Return the (x, y) coordinate for the center point of the cell that contains the specified text.  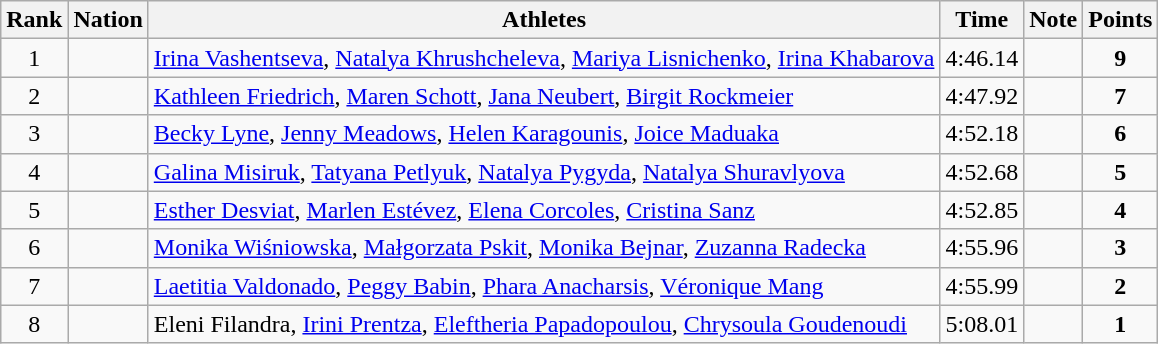
9 (1120, 58)
Monika Wiśniowska, Małgorzata Pskit, Monika Bejnar, Zuzanna Radecka (544, 248)
4:55.96 (982, 248)
Becky Lyne, Jenny Meadows, Helen Karagounis, Joice Maduaka (544, 134)
4:46.14 (982, 58)
4:55.99 (982, 286)
Points (1120, 20)
5:08.01 (982, 324)
Time (982, 20)
4:52.68 (982, 172)
Kathleen Friedrich, Maren Schott, Jana Neubert, Birgit Rockmeier (544, 96)
Esther Desviat, Marlen Estévez, Elena Corcoles, Cristina Sanz (544, 210)
Rank (34, 20)
Nation (108, 20)
Irina Vashentseva, Natalya Khrushcheleva, Mariya Lisnichenko, Irina Khabarova (544, 58)
Eleni Filandra, Irini Prentza, Eleftheria Papadopoulou, Chrysoula Goudenoudi (544, 324)
4:47.92 (982, 96)
8 (34, 324)
Athletes (544, 20)
Galina Misiruk, Tatyana Petlyuk, Natalya Pygyda, Natalya Shuravlyova (544, 172)
4:52.18 (982, 134)
Note (1054, 20)
4:52.85 (982, 210)
Laetitia Valdonado, Peggy Babin, Phara Anacharsis, Véronique Mang (544, 286)
